Scan for the cell matching the given text and deliver its [X, Y] coordinate at center. 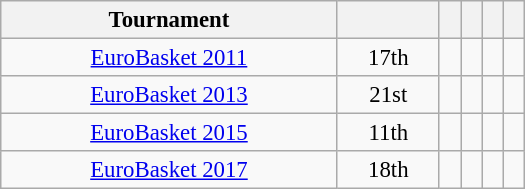
EuroBasket 2011 [169, 58]
11th [388, 133]
EuroBasket 2013 [169, 95]
EuroBasket 2015 [169, 133]
18th [388, 170]
Tournament [169, 20]
21st [388, 95]
EuroBasket 2017 [169, 170]
17th [388, 58]
